Return [x, y] of the center of cell containing provided text 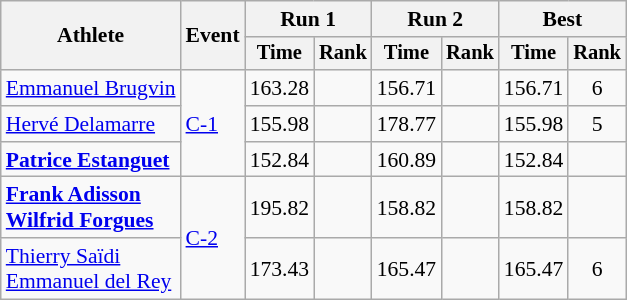
5 [597, 124]
163.28 [280, 88]
Frank AdissonWilfrid Forgues [91, 208]
Emmanuel Brugvin [91, 88]
Thierry SaïdiEmmanuel del Rey [91, 268]
Hervé Delamarre [91, 124]
C-2 [213, 238]
173.43 [280, 268]
195.82 [280, 208]
Run 1 [308, 19]
Event [213, 36]
Patrice Estanguet [91, 160]
C-1 [213, 124]
Best [562, 19]
178.77 [406, 124]
160.89 [406, 160]
Run 2 [436, 19]
Athlete [91, 36]
